Return (X, Y) of the center of cell containing provided text 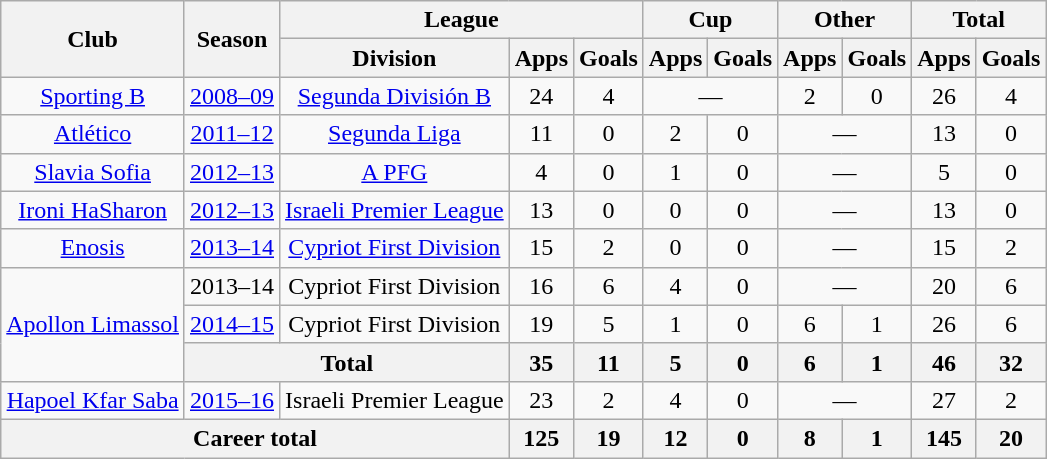
Other (845, 20)
Segunda Liga (395, 134)
2014–15 (232, 324)
23 (541, 400)
Apollon Limassol (93, 324)
2008–09 (232, 96)
Segunda División B (395, 96)
2015–16 (232, 400)
145 (944, 438)
Ironi HaSharon (93, 210)
Enosis (93, 248)
Cup (710, 20)
35 (541, 362)
Season (232, 39)
46 (944, 362)
A PFG (395, 172)
Sporting B (93, 96)
24 (541, 96)
Hapoel Kfar Saba (93, 400)
125 (541, 438)
27 (944, 400)
8 (810, 438)
Club (93, 39)
16 (541, 286)
12 (675, 438)
Slavia Sofia (93, 172)
Career total (255, 438)
2011–12 (232, 134)
League (462, 20)
32 (1011, 362)
Atlético (93, 134)
Division (395, 58)
